From the cell containing the given text, extract its center point as (x, y) coordinate. 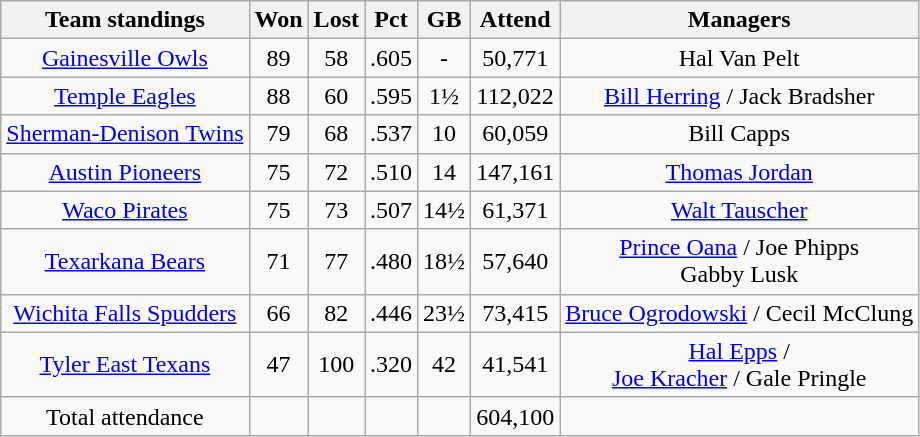
Bill Capps (740, 134)
Tyler East Texans (125, 364)
- (444, 58)
41,541 (516, 364)
.320 (390, 364)
.446 (390, 313)
Won (278, 20)
Pct (390, 20)
Hal Epps / Joe Kracher / Gale Pringle (740, 364)
77 (336, 262)
73,415 (516, 313)
14 (444, 172)
Hal Van Pelt (740, 58)
58 (336, 58)
.537 (390, 134)
Bruce Ogrodowski / Cecil McClung (740, 313)
47 (278, 364)
GB (444, 20)
73 (336, 210)
72 (336, 172)
604,100 (516, 416)
68 (336, 134)
88 (278, 96)
Team standings (125, 20)
100 (336, 364)
Attend (516, 20)
Prince Oana / Joe Phipps Gabby Lusk (740, 262)
23½ (444, 313)
82 (336, 313)
60 (336, 96)
42 (444, 364)
61,371 (516, 210)
1½ (444, 96)
.605 (390, 58)
Sherman-Denison Twins (125, 134)
.510 (390, 172)
14½ (444, 210)
.480 (390, 262)
.595 (390, 96)
Texarkana Bears (125, 262)
Austin Pioneers (125, 172)
10 (444, 134)
66 (278, 313)
.507 (390, 210)
Gainesville Owls (125, 58)
Thomas Jordan (740, 172)
71 (278, 262)
Temple Eagles (125, 96)
57,640 (516, 262)
60,059 (516, 134)
Bill Herring / Jack Bradsher (740, 96)
50,771 (516, 58)
112,022 (516, 96)
89 (278, 58)
Waco Pirates (125, 210)
Lost (336, 20)
147,161 (516, 172)
18½ (444, 262)
Walt Tauscher (740, 210)
Managers (740, 20)
79 (278, 134)
Wichita Falls Spudders (125, 313)
Total attendance (125, 416)
